Scan for the cell matching the given text and deliver its [x, y] coordinate at center. 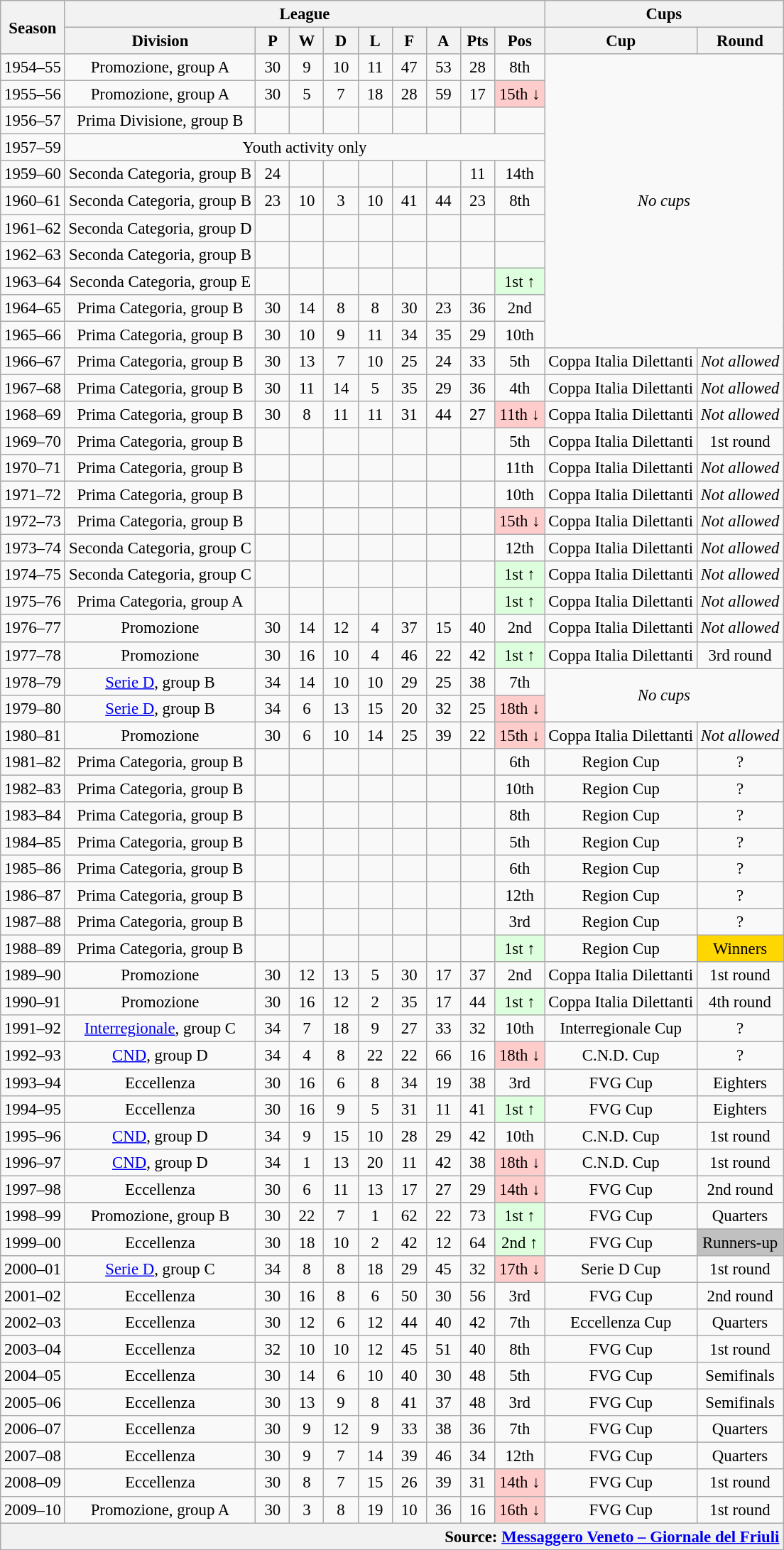
Prima Categoria, group A [160, 602]
League [305, 14]
Promozione, group B [160, 1216]
1968–69 [33, 415]
1957–59 [33, 148]
1999–00 [33, 1242]
1986–87 [33, 896]
Winners [740, 949]
4th [520, 388]
Division [160, 41]
1993–94 [33, 1083]
1979–80 [33, 708]
1997–98 [33, 1189]
Eccellenza Cup [621, 1323]
1994–95 [33, 1109]
A [443, 41]
1989–90 [33, 975]
16th ↓ [520, 1510]
2009–10 [33, 1510]
1983–84 [33, 815]
Seconda Categoria, group E [160, 281]
W [307, 41]
17th ↓ [520, 1269]
1962–63 [33, 254]
2005–06 [33, 1403]
Youth activity only [305, 148]
1961–62 [33, 228]
Season [33, 27]
1955–56 [33, 94]
L [375, 41]
1975–76 [33, 602]
3rd round [740, 655]
62 [409, 1216]
1956–57 [33, 121]
1954–55 [33, 67]
1995–96 [33, 1136]
1985–86 [33, 869]
1998–99 [33, 1216]
14th [520, 174]
Interregionale, group C [160, 1029]
2nd ↑ [520, 1242]
D [341, 41]
1984–85 [33, 842]
1964–65 [33, 308]
1963–64 [33, 281]
64 [477, 1242]
1978–79 [33, 682]
1974–75 [33, 575]
1980–81 [33, 735]
Runners-up [740, 1242]
50 [409, 1296]
1976–77 [33, 629]
11th ↓ [520, 415]
Pts [477, 41]
Serie D, group C [160, 1269]
1973–74 [33, 548]
1996–97 [33, 1162]
Cups [664, 14]
P [273, 41]
59 [443, 94]
66 [443, 1056]
1987–88 [33, 922]
1990–91 [33, 1002]
Interregionale Cup [621, 1029]
26 [409, 1483]
Source: Messaggero Veneto – Giornale del Friuli [392, 1537]
1969–70 [33, 441]
1991–92 [33, 1029]
56 [477, 1296]
2001–02 [33, 1296]
Pos [520, 41]
1965–66 [33, 335]
53 [443, 67]
1981–82 [33, 762]
1970–71 [33, 468]
1988–89 [33, 949]
F [409, 41]
Serie D Cup [621, 1269]
2000–01 [33, 1269]
2007–08 [33, 1456]
1971–72 [33, 495]
1977–78 [33, 655]
73 [477, 1216]
51 [443, 1350]
Cup [621, 41]
2006–07 [33, 1429]
2004–05 [33, 1376]
1967–68 [33, 388]
1960–61 [33, 201]
1972–73 [33, 521]
Prima Divisione, group B [160, 121]
1982–83 [33, 788]
11th [520, 468]
Round [740, 41]
1966–67 [33, 362]
47 [409, 67]
4th round [740, 1002]
2003–04 [33, 1350]
Seconda Categoria, group D [160, 228]
2008–09 [33, 1483]
1992–93 [33, 1056]
1959–60 [33, 174]
2002–03 [33, 1323]
